Find where the given text appears and provide that cell's center as [X, Y] coordinate. 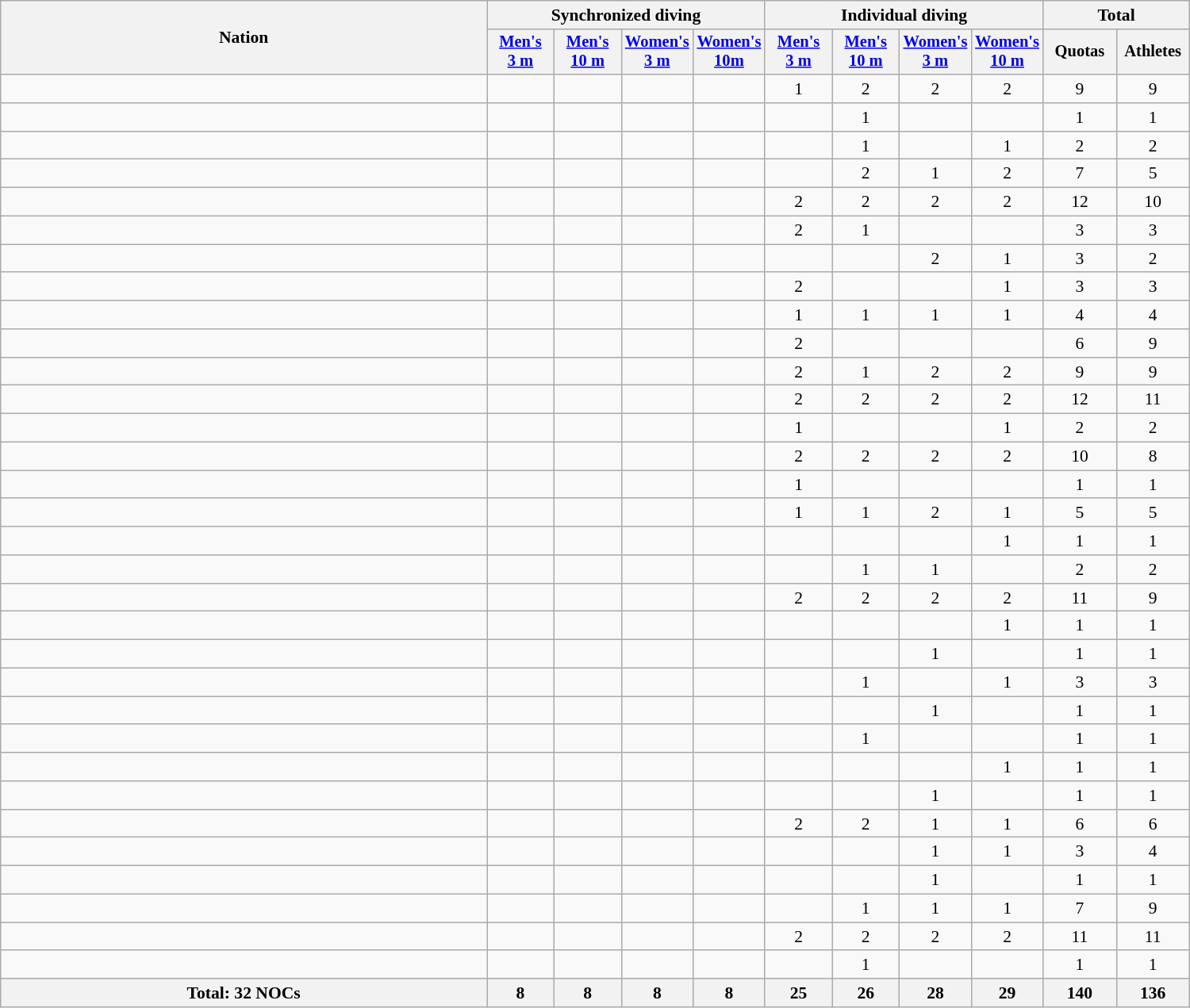
Nation [244, 38]
Total: 32 NOCs [244, 993]
136 [1153, 993]
Synchronized diving [627, 15]
Individual diving [904, 15]
140 [1080, 993]
26 [866, 993]
29 [1008, 993]
Athletes [1153, 52]
Women's10 m [1008, 52]
Quotas [1080, 52]
Women's10m [730, 52]
28 [936, 993]
25 [798, 993]
Total [1116, 15]
